Identify which cell holds the provided text, then report its (X, Y) central coordinate. 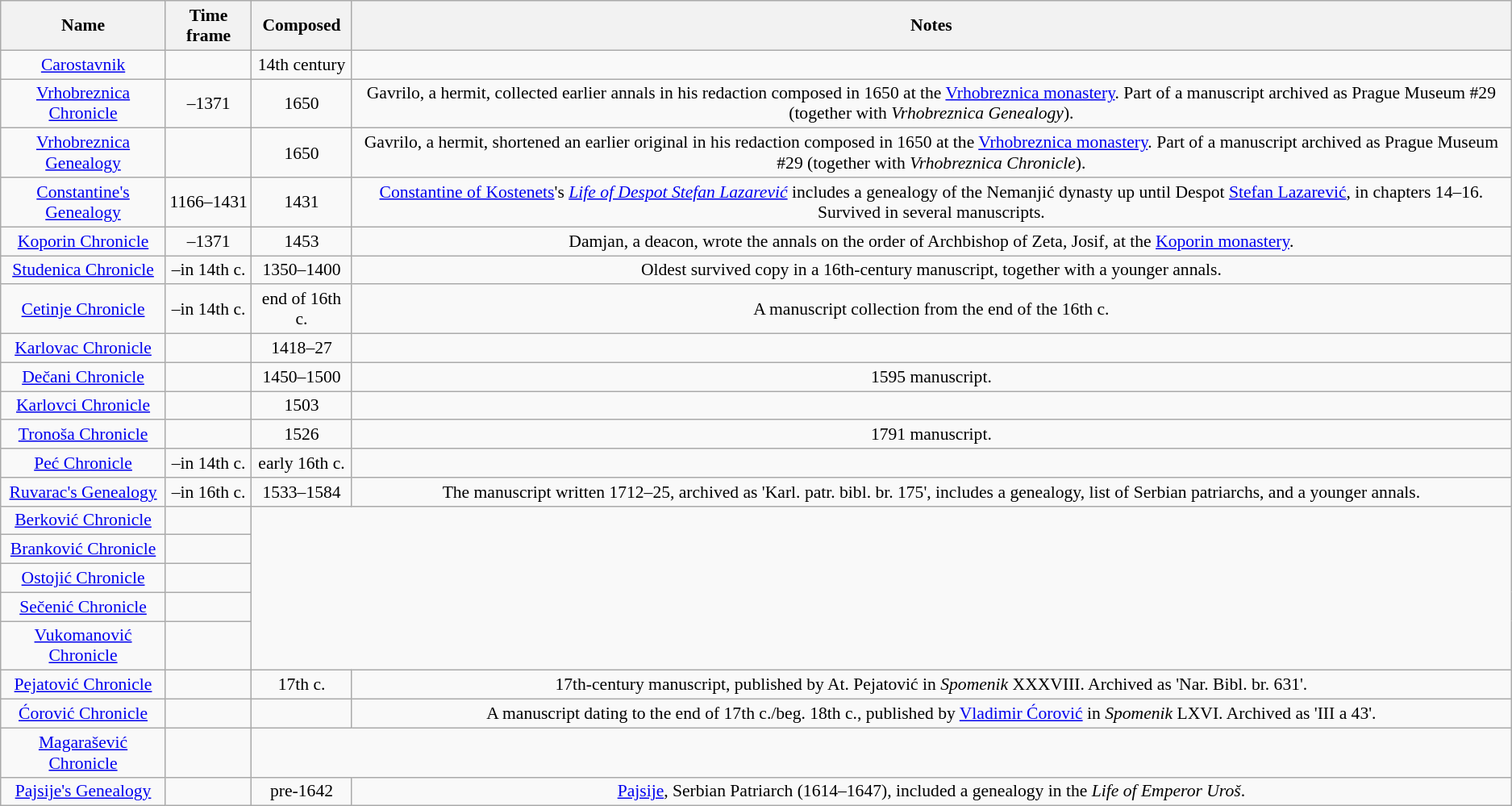
Karlovci Chronicle (84, 406)
Studenica Chronicle (84, 270)
Peć Chronicle (84, 463)
early 16th c. (302, 463)
Cetinje Chronicle (84, 310)
Constantine's Genealogy (84, 202)
Branković Chronicle (84, 549)
17th c. (302, 685)
1418–27 (302, 349)
1791 manuscript. (931, 435)
Karlovac Chronicle (84, 349)
Pajsije's Genealogy (84, 791)
Notes (931, 26)
A manuscript dating to the end of 17th c./beg. 18th c., published by Vladimir Ćorović in Spomenik LXVI. Archived as 'III a 43'. (931, 714)
1526 (302, 435)
Magarašević Chronicle (84, 752)
Pejatović Chronicle (84, 685)
1503 (302, 406)
Sečenić Chronicle (84, 607)
Name (84, 26)
Oldest survived copy in a 16th-century manuscript, together with a younger annals. (931, 270)
1431 (302, 202)
1350–1400 (302, 270)
Time frame (208, 26)
Tronoša Chronicle (84, 435)
A manuscript collection from the end of the 16th c. (931, 310)
Damjan, a deacon, wrote the annals on the order of Archbishop of Zeta, Josif, at the Koporin monastery. (931, 241)
14th century (302, 65)
Vrhobreznica Chronicle (84, 103)
1166–1431 (208, 202)
Carostavnik (84, 65)
1533–1584 (302, 492)
pre-1642 (302, 791)
Ruvarac's Genealogy (84, 492)
end of 16th c. (302, 310)
–in 16th c. (208, 492)
Dečani Chronicle (84, 377)
Koporin Chronicle (84, 241)
The manuscript written 1712–25, archived as 'Karl. patr. bibl. br. 175', includes a genealogy, list of Serbian patriarchs, and a younger annals. (931, 492)
Vukomanović Chronicle (84, 645)
1595 manuscript. (931, 377)
Ćorović Chronicle (84, 714)
17th-century manuscript, published by At. Pejatović in Spomenik XXXVIII. Archived as 'Nar. Bibl. br. 631'. (931, 685)
Ostojić Chronicle (84, 578)
Pajsije, Serbian Patriarch (1614–1647), included a genealogy in the Life of Emperor Uroš. (931, 791)
Berković Chronicle (84, 520)
1450–1500 (302, 377)
1453 (302, 241)
Vrhobreznica Genealogy (84, 153)
Composed (302, 26)
